Determine the (X, Y) coordinate at the center of the cell enclosing the given text.  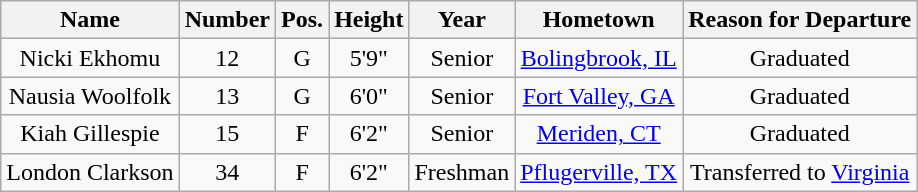
Fort Valley, GA (599, 96)
Reason for Departure (800, 20)
Nausia Woolfolk (90, 96)
Height (369, 20)
Bolingbrook, IL (599, 58)
Meriden, CT (599, 134)
Year (462, 20)
London Clarkson (90, 172)
Transferred to Virginia (800, 172)
Pos. (302, 20)
Number (227, 20)
Freshman (462, 172)
Hometown (599, 20)
15 (227, 134)
12 (227, 58)
Pflugerville, TX (599, 172)
Name (90, 20)
13 (227, 96)
Kiah Gillespie (90, 134)
34 (227, 172)
6'0" (369, 96)
5'9" (369, 58)
Nicki Ekhomu (90, 58)
